Extract the [X, Y] coordinate from the center of the cell holding the provided text.  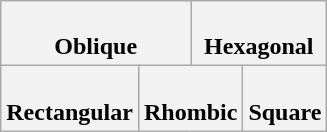
Hexagonal [259, 34]
Rectangular [70, 98]
Rhombic [190, 98]
Oblique [96, 34]
Square [285, 98]
